From the cell containing the given text, extract its center point as (x, y) coordinate. 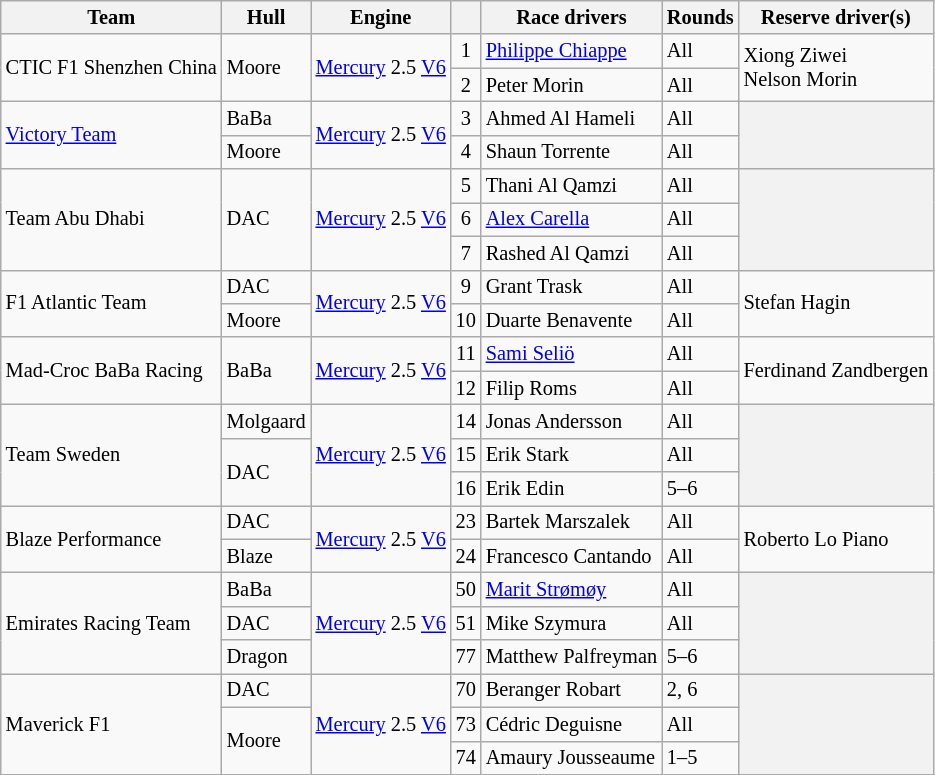
51 (466, 623)
74 (466, 758)
10 (466, 320)
6 (466, 219)
Blaze Performance (112, 538)
Hull (266, 17)
Duarte Benavente (572, 320)
9 (466, 287)
70 (466, 690)
Marit Strømøy (572, 589)
Maverick F1 (112, 724)
Team Sweden (112, 454)
3 (466, 118)
2 (466, 85)
1 (466, 51)
Xiong Ziwei Nelson Morin (836, 68)
Erik Edin (572, 489)
Molgaard (266, 421)
4 (466, 152)
23 (466, 522)
Jonas Andersson (572, 421)
Erik Stark (572, 455)
Philippe Chiappe (572, 51)
11 (466, 354)
Peter Morin (572, 85)
Mad-Croc BaBa Racing (112, 370)
Matthew Palfreyman (572, 657)
50 (466, 589)
73 (466, 724)
7 (466, 253)
Francesco Cantando (572, 556)
Filip Roms (572, 388)
Emirates Racing Team (112, 622)
Thani Al Qamzi (572, 186)
Engine (381, 17)
Shaun Torrente (572, 152)
Rounds (700, 17)
Cédric Deguisne (572, 724)
Bartek Marszalek (572, 522)
24 (466, 556)
Race drivers (572, 17)
16 (466, 489)
Reserve driver(s) (836, 17)
Stefan Hagin (836, 304)
Ahmed Al Hameli (572, 118)
5 (466, 186)
Blaze (266, 556)
77 (466, 657)
14 (466, 421)
15 (466, 455)
F1 Atlantic Team (112, 304)
12 (466, 388)
Beranger Robart (572, 690)
Amaury Jousseaume (572, 758)
Grant Trask (572, 287)
1–5 (700, 758)
Victory Team (112, 134)
Sami Seliö (572, 354)
Ferdinand Zandbergen (836, 370)
Roberto Lo Piano (836, 538)
Rashed Al Qamzi (572, 253)
Dragon (266, 657)
CTIC F1 Shenzhen China (112, 68)
2, 6 (700, 690)
Alex Carella (572, 219)
Mike Szymura (572, 623)
Team (112, 17)
Team Abu Dhabi (112, 220)
